Identify which cell holds the provided text, then report its [X, Y] central coordinate. 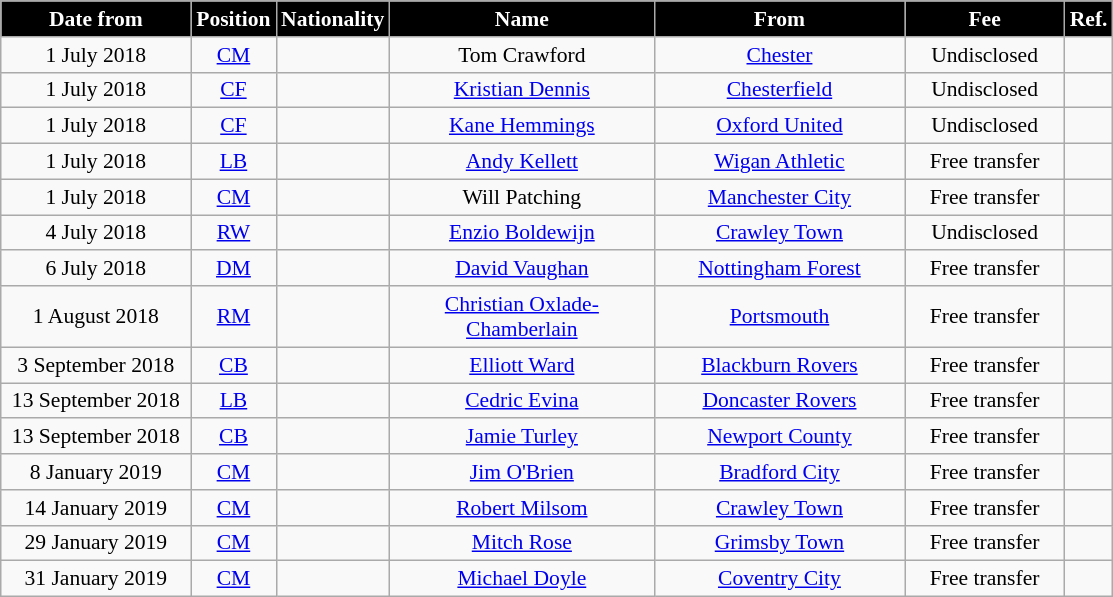
Name [522, 19]
Cedric Evina [522, 401]
Nationality [332, 19]
1 August 2018 [96, 316]
Andy Kellett [522, 162]
29 January 2019 [96, 543]
Enzio Boldewijn [522, 233]
Christian Oxlade-Chamberlain [522, 316]
DM [234, 269]
Ref. [1089, 19]
Position [234, 19]
Oxford United [779, 126]
David Vaughan [522, 269]
Robert Milsom [522, 508]
Tom Crawford [522, 55]
4 July 2018 [96, 233]
Bradford City [779, 472]
Jim O'Brien [522, 472]
From [779, 19]
6 July 2018 [96, 269]
8 January 2019 [96, 472]
31 January 2019 [96, 579]
RW [234, 233]
Wigan Athletic [779, 162]
14 January 2019 [96, 508]
Portsmouth [779, 316]
Newport County [779, 437]
Grimsby Town [779, 543]
Jamie Turley [522, 437]
Coventry City [779, 579]
Kristian Dennis [522, 90]
Nottingham Forest [779, 269]
Date from [96, 19]
Will Patching [522, 197]
Michael Doyle [522, 579]
Chester [779, 55]
Doncaster Rovers [779, 401]
Manchester City [779, 197]
Blackburn Rovers [779, 365]
Chesterfield [779, 90]
3 September 2018 [96, 365]
Kane Hemmings [522, 126]
Elliott Ward [522, 365]
Mitch Rose [522, 543]
RM [234, 316]
Fee [985, 19]
